Pinpoint the cell where the given text exists, returning its (x, y) midpoint coordinate. 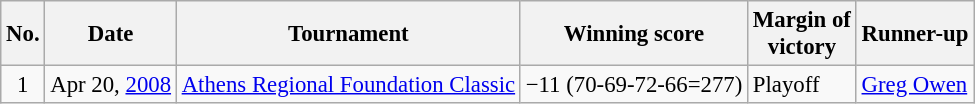
Date (110, 34)
Apr 20, 2008 (110, 85)
−11 (70-69-72-66=277) (634, 85)
Margin ofvictory (802, 34)
Runner-up (914, 34)
Athens Regional Foundation Classic (348, 85)
No. (23, 34)
1 (23, 85)
Winning score (634, 34)
Tournament (348, 34)
Playoff (802, 85)
Greg Owen (914, 85)
